Locate the cell with the specified text and output its (x, y) center coordinate. 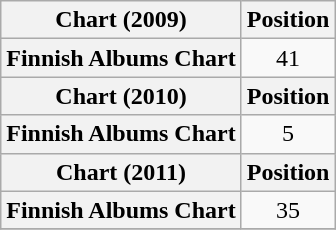
Chart (2009) (121, 20)
Chart (2011) (121, 172)
5 (288, 134)
35 (288, 210)
41 (288, 58)
Chart (2010) (121, 96)
